Extract the (x, y) coordinate from the center of the cell holding the provided text.  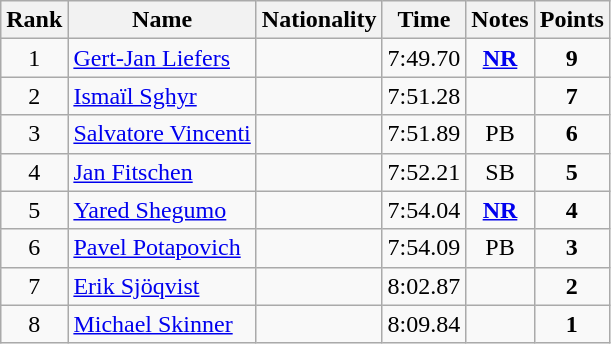
8:09.84 (424, 324)
7:52.21 (424, 172)
Points (572, 20)
9 (572, 58)
7:54.04 (424, 210)
7:51.89 (424, 134)
8:02.87 (424, 286)
Pavel Potapovich (162, 248)
Ismaïl Sghyr (162, 96)
Gert-Jan Liefers (162, 58)
7:54.09 (424, 248)
Yared Shegumo (162, 210)
Jan Fitschen (162, 172)
Time (424, 20)
Nationality (319, 20)
Erik Sjöqvist (162, 286)
7:51.28 (424, 96)
Salvatore Vincenti (162, 134)
Name (162, 20)
Notes (500, 20)
7:49.70 (424, 58)
Michael Skinner (162, 324)
Rank (34, 20)
SB (500, 172)
8 (34, 324)
